Search for the cell housing the specified text and yield its [X, Y] center coordinate. 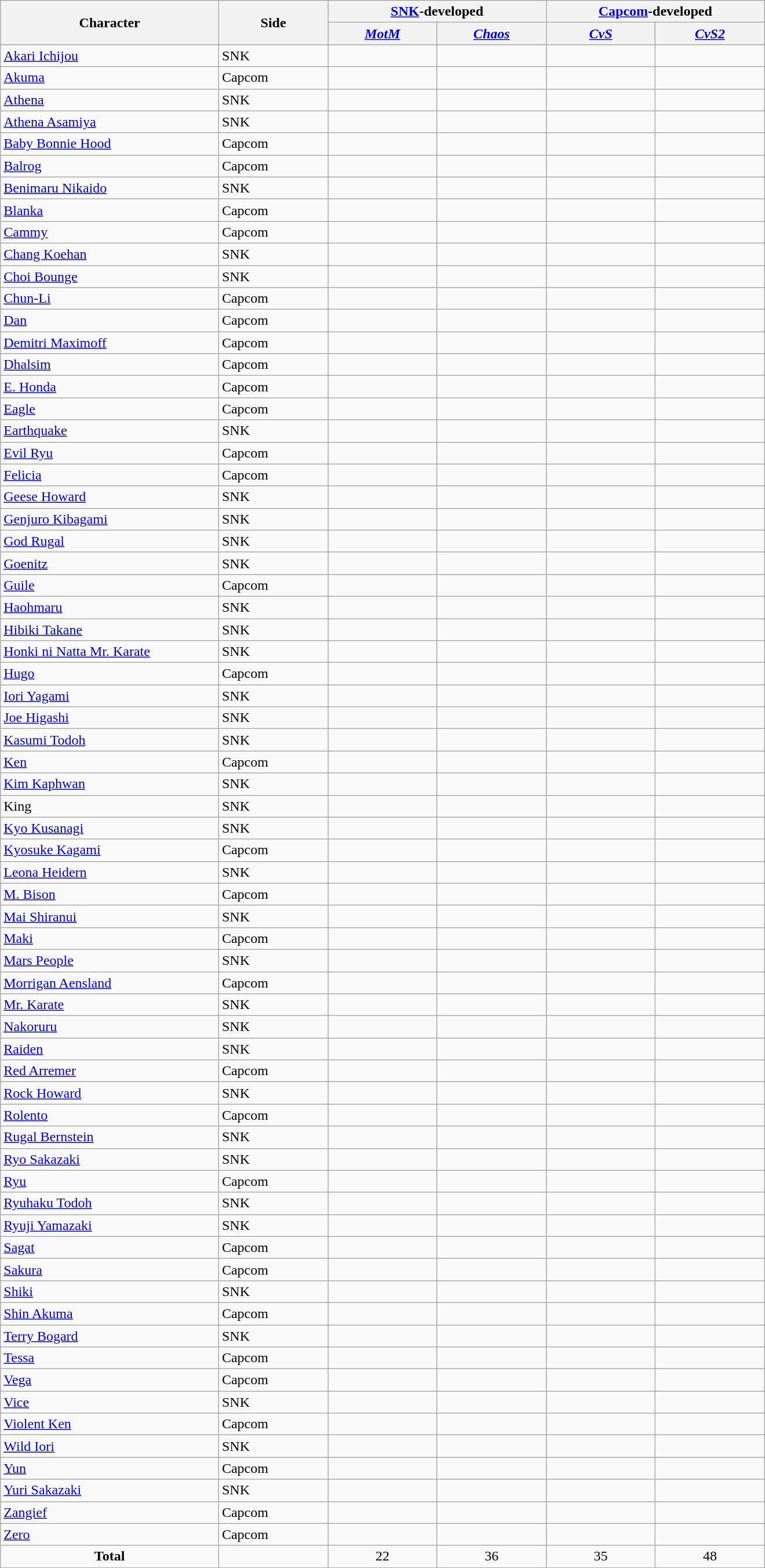
Haohmaru [110, 607]
SNK-developed [437, 12]
Maki [110, 938]
Zero [110, 1534]
Kasumi Todoh [110, 740]
Total [110, 1556]
Honki ni Natta Mr. Karate [110, 652]
Character [110, 23]
Cammy [110, 232]
Side [273, 23]
Demitri Maximoff [110, 343]
Baby Bonnie Hood [110, 144]
Raiden [110, 1049]
Dan [110, 321]
Hibiki Takane [110, 629]
Tessa [110, 1358]
Mars People [110, 960]
Ken [110, 762]
Shiki [110, 1291]
Chun-Li [110, 299]
Hugo [110, 674]
Morrigan Aensland [110, 983]
Rock Howard [110, 1093]
Dhalsim [110, 365]
Iori Yagami [110, 696]
Ryo Sakazaki [110, 1159]
Guile [110, 585]
MotM [382, 34]
Goenitz [110, 563]
Sagat [110, 1247]
Terry Bogard [110, 1335]
Choi Bounge [110, 277]
Vice [110, 1402]
Akari Ichijou [110, 56]
Ryuhaku Todoh [110, 1203]
48 [710, 1556]
22 [382, 1556]
Earthquake [110, 431]
Yun [110, 1468]
God Rugal [110, 541]
M. Bison [110, 894]
Violent Ken [110, 1424]
Mr. Karate [110, 1005]
Athena Asamiya [110, 122]
Wild Iori [110, 1446]
Geese Howard [110, 497]
Chaos [491, 34]
Zangief [110, 1512]
Joe Higashi [110, 718]
Leona Heidern [110, 872]
Nakoruru [110, 1027]
E. Honda [110, 387]
Mai Shiranui [110, 916]
Sakura [110, 1269]
Ryu [110, 1181]
Balrog [110, 166]
Rolento [110, 1115]
35 [600, 1556]
Capcom-developed [655, 12]
King [110, 806]
Yuri Sakazaki [110, 1490]
Blanka [110, 210]
Athena [110, 100]
Vega [110, 1380]
CvS2 [710, 34]
Chang Koehan [110, 254]
Akuma [110, 78]
Felicia [110, 475]
Kyo Kusanagi [110, 828]
Eagle [110, 409]
Red Arremer [110, 1071]
Genjuro Kibagami [110, 519]
Kim Kaphwan [110, 784]
Benimaru Nikaido [110, 188]
Shin Akuma [110, 1313]
Kyosuke Kagami [110, 850]
Rugal Bernstein [110, 1137]
36 [491, 1556]
CvS [600, 34]
Ryuji Yamazaki [110, 1225]
Evil Ryu [110, 453]
